Locate the cell with the specified text and output its [x, y] center coordinate. 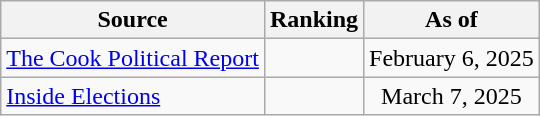
March 7, 2025 [452, 96]
Inside Elections [133, 96]
Source [133, 20]
February 6, 2025 [452, 58]
Ranking [314, 20]
The Cook Political Report [133, 58]
As of [452, 20]
